Search for the cell housing the specified text and yield its [x, y] center coordinate. 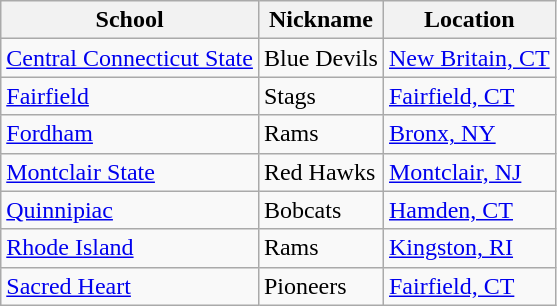
Hamden, CT [469, 210]
Blue Devils [320, 58]
Montclair, NJ [469, 172]
School [130, 20]
Stags [320, 96]
Rhode Island [130, 248]
Fordham [130, 134]
Montclair State [130, 172]
Location [469, 20]
Fairfield [130, 96]
Quinnipiac [130, 210]
Sacred Heart [130, 286]
Central Connecticut State [130, 58]
Red Hawks [320, 172]
Kingston, RI [469, 248]
New Britain, CT [469, 58]
Bobcats [320, 210]
Bronx, NY [469, 134]
Nickname [320, 20]
Pioneers [320, 286]
